Return the [X, Y] coordinate for the center point of the cell that contains the specified text.  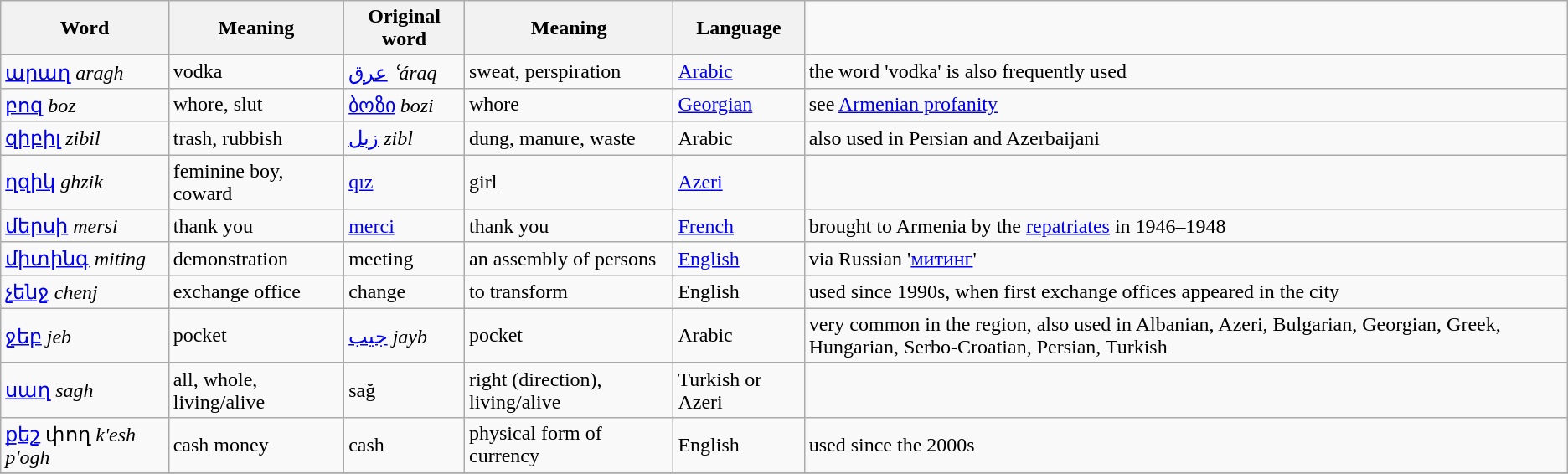
to transform [568, 292]
meeting [405, 259]
ղզիկ ghzik [85, 181]
չենջ chenj [85, 292]
Azeri [739, 181]
սաղ sagh [85, 390]
whore [568, 105]
exchange office [256, 292]
sweat, perspiration [568, 72]
sağ [405, 390]
also used in Persian and Azerbaijani [1186, 138]
feminine boy, coward [256, 181]
demonstration [256, 259]
physical form of currency [568, 446]
used since 1990s, when first exchange offices appeared in the city [1186, 292]
dung, manure, waste [568, 138]
ջեբ jeb [85, 335]
merci [405, 226]
used since the 2000s [1186, 446]
French [739, 226]
جيب jayb [405, 335]
عرق ʿáraq [405, 72]
girl [568, 181]
բոզ boz [85, 105]
an assembly of persons [568, 259]
արաղ aragh [85, 72]
մերսի mersi [85, 226]
Georgian [739, 105]
right (direction), living/alive [568, 390]
քեշ փող k'esh p'ogh [85, 446]
trash, rubbish [256, 138]
زبل zibl [405, 138]
Turkish or Azeri [739, 390]
միտինգ miting [85, 259]
Language [739, 28]
whore, slut [256, 105]
all, whole, living/alive [256, 390]
զիբիլ zibil [85, 138]
cash [405, 446]
see Armenian profanity [1186, 105]
Original word [405, 28]
ბოზი bozi [405, 105]
via Russian 'митинг' [1186, 259]
very common in the region, also used in Albanian, Azeri, Bulgarian, Georgian, Greek, Hungarian, Serbo-Croatian, Persian, Turkish [1186, 335]
cash money [256, 446]
change [405, 292]
the word 'vodka' is also frequently used [1186, 72]
vodka [256, 72]
qız [405, 181]
Word [85, 28]
brought to Armenia by the repatriates in 1946–1948 [1186, 226]
